Return [X, Y] of the center of cell containing provided text 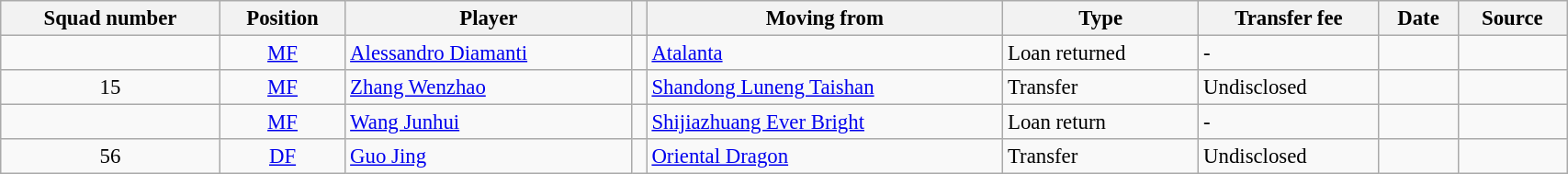
Zhang Wenzhao [489, 87]
Oriental Dragon [825, 157]
56 [110, 157]
Atalanta [825, 53]
Guo Jing [489, 157]
Transfer fee [1289, 18]
15 [110, 87]
Date [1418, 18]
Alessandro Diamanti [489, 53]
Moving from [825, 18]
Loan return [1100, 122]
Loan returned [1100, 53]
Player [489, 18]
Squad number [110, 18]
DF [283, 157]
Shandong Luneng Taishan [825, 87]
Position [283, 18]
Shijiazhuang Ever Bright [825, 122]
Wang Junhui [489, 122]
Source [1512, 18]
Type [1100, 18]
